Locate the cell with the specified text and output its [X, Y] center coordinate. 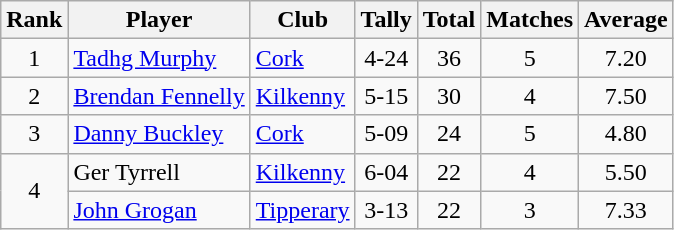
Tadhg Murphy [159, 58]
Matches [530, 20]
Player [159, 20]
36 [449, 58]
Tally [386, 20]
5.50 [626, 172]
6-04 [386, 172]
7.50 [626, 96]
7.33 [626, 210]
30 [449, 96]
24 [449, 134]
4-24 [386, 58]
John Grogan [159, 210]
4.80 [626, 134]
5-09 [386, 134]
3-13 [386, 210]
Brendan Fennelly [159, 96]
Tipperary [302, 210]
Club [302, 20]
Average [626, 20]
Danny Buckley [159, 134]
Rank [34, 20]
1 [34, 58]
5-15 [386, 96]
7.20 [626, 58]
Total [449, 20]
2 [34, 96]
Ger Tyrrell [159, 172]
